Find where the given text appears and provide that cell's center as (x, y) coordinate. 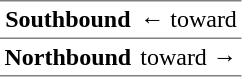
Northbound (68, 57)
toward → (189, 57)
Southbound (68, 20)
← toward (189, 20)
